Search for the cell housing the specified text and yield its [X, Y] center coordinate. 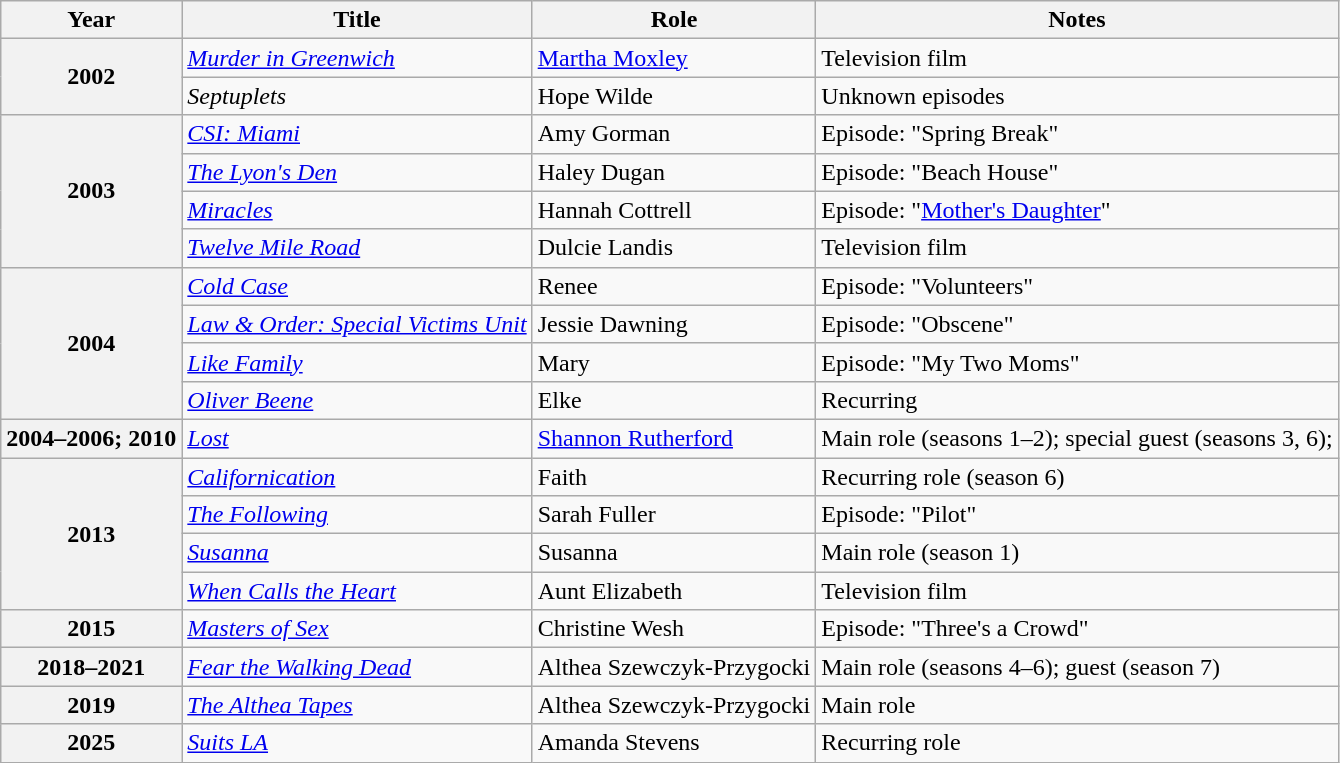
Episode: "Beach House" [1077, 172]
Miracles [357, 210]
Year [92, 20]
Recurring role (season 6) [1077, 477]
Episode: "Spring Break" [1077, 134]
Episode: "Obscene" [1077, 324]
Mary [674, 362]
Dulcie Landis [674, 248]
Renee [674, 286]
2025 [92, 743]
Recurring role [1077, 743]
The Following [357, 515]
Septuplets [357, 96]
Episode: "Pilot" [1077, 515]
Fear the Walking Dead [357, 667]
Martha Moxley [674, 58]
Main role (seasons 1–2); special guest (seasons 3, 6); [1077, 438]
Law & Order: Special Victims Unit [357, 324]
Sarah Fuller [674, 515]
Episode: "Three's a Crowd" [1077, 629]
2002 [92, 77]
Episode: "Volunteers" [1077, 286]
Hope Wilde [674, 96]
Title [357, 20]
Faith [674, 477]
Main role (seasons 4–6); guest (season 7) [1077, 667]
Recurring [1077, 400]
Episode: "My Two Moms" [1077, 362]
Haley Dugan [674, 172]
Notes [1077, 20]
Suits LA [357, 743]
Shannon Rutherford [674, 438]
2004 [92, 343]
Elke [674, 400]
Main role (season 1) [1077, 553]
Unknown episodes [1077, 96]
Jessie Dawning [674, 324]
Amy Gorman [674, 134]
Californication [357, 477]
Lost [357, 438]
Like Family [357, 362]
2003 [92, 191]
Role [674, 20]
Masters of Sex [357, 629]
2015 [92, 629]
Aunt Elizabeth [674, 591]
2004–2006; 2010 [92, 438]
The Althea Tapes [357, 705]
2019 [92, 705]
Twelve Mile Road [357, 248]
Murder in Greenwich [357, 58]
2018–2021 [92, 667]
Amanda Stevens [674, 743]
Main role [1077, 705]
Hannah Cottrell [674, 210]
CSI: Miami [357, 134]
Christine Wesh [674, 629]
Oliver Beene [357, 400]
The Lyon's Den [357, 172]
Cold Case [357, 286]
When Calls the Heart [357, 591]
Episode: "Mother's Daughter" [1077, 210]
2013 [92, 534]
